Extract the (x, y) coordinate from the center of the cell holding the provided text.  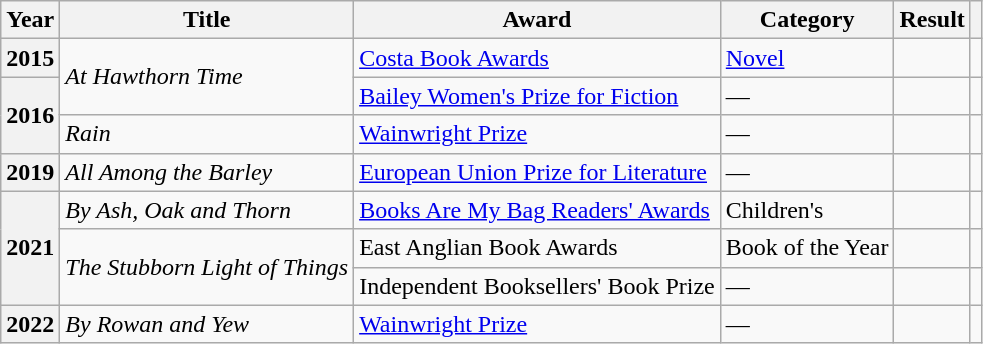
Children's (807, 210)
Independent Booksellers' Book Prize (538, 286)
2016 (30, 115)
At Hawthorn Time (207, 77)
Year (30, 20)
Rain (207, 134)
Costa Book Awards (538, 58)
Bailey Women's Prize for Fiction (538, 96)
Books Are My Bag Readers' Awards (538, 210)
Novel (807, 58)
2015 (30, 58)
Award (538, 20)
By Ash, Oak and Thorn (207, 210)
2021 (30, 248)
Title (207, 20)
Book of the Year (807, 248)
The Stubborn Light of Things (207, 267)
Category (807, 20)
By Rowan and Yew (207, 324)
European Union Prize for Literature (538, 172)
East Anglian Book Awards (538, 248)
Result (932, 20)
2022 (30, 324)
2019 (30, 172)
All Among the Barley (207, 172)
